Locate the cell with the specified text and output its [X, Y] center coordinate. 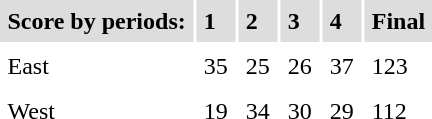
East [96, 66]
4 [342, 21]
Final [398, 21]
123 [398, 66]
35 [216, 66]
37 [342, 66]
26 [300, 66]
25 [258, 66]
2 [258, 21]
3 [300, 21]
1 [216, 21]
Score by periods: [96, 21]
